Find where the given text appears and provide that cell's center as (x, y) coordinate. 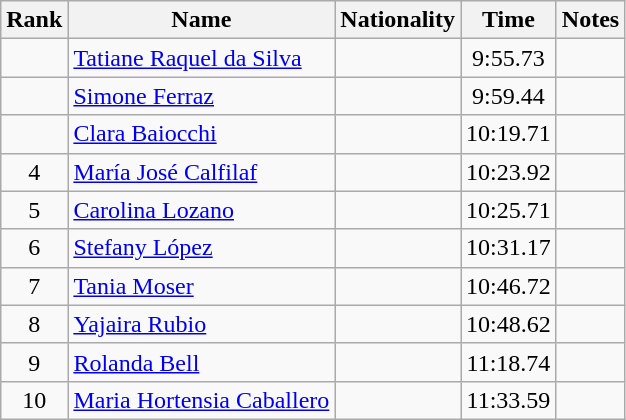
María José Calfilaf (202, 172)
Yajaira Rubio (202, 324)
Simone Ferraz (202, 96)
Rank (34, 20)
Nationality (398, 20)
8 (34, 324)
Name (202, 20)
9 (34, 362)
Tania Moser (202, 286)
Notes (590, 20)
11:33.59 (509, 400)
Stefany López (202, 248)
Rolanda Bell (202, 362)
10:46.72 (509, 286)
10:23.92 (509, 172)
Tatiane Raquel da Silva (202, 58)
10 (34, 400)
Carolina Lozano (202, 210)
10:25.71 (509, 210)
6 (34, 248)
10:48.62 (509, 324)
Maria Hortensia Caballero (202, 400)
10:19.71 (509, 134)
5 (34, 210)
4 (34, 172)
Clara Baiocchi (202, 134)
11:18.74 (509, 362)
10:31.17 (509, 248)
9:59.44 (509, 96)
9:55.73 (509, 58)
7 (34, 286)
Time (509, 20)
